Determine the (x, y) coordinate at the center of the cell enclosing the given text.  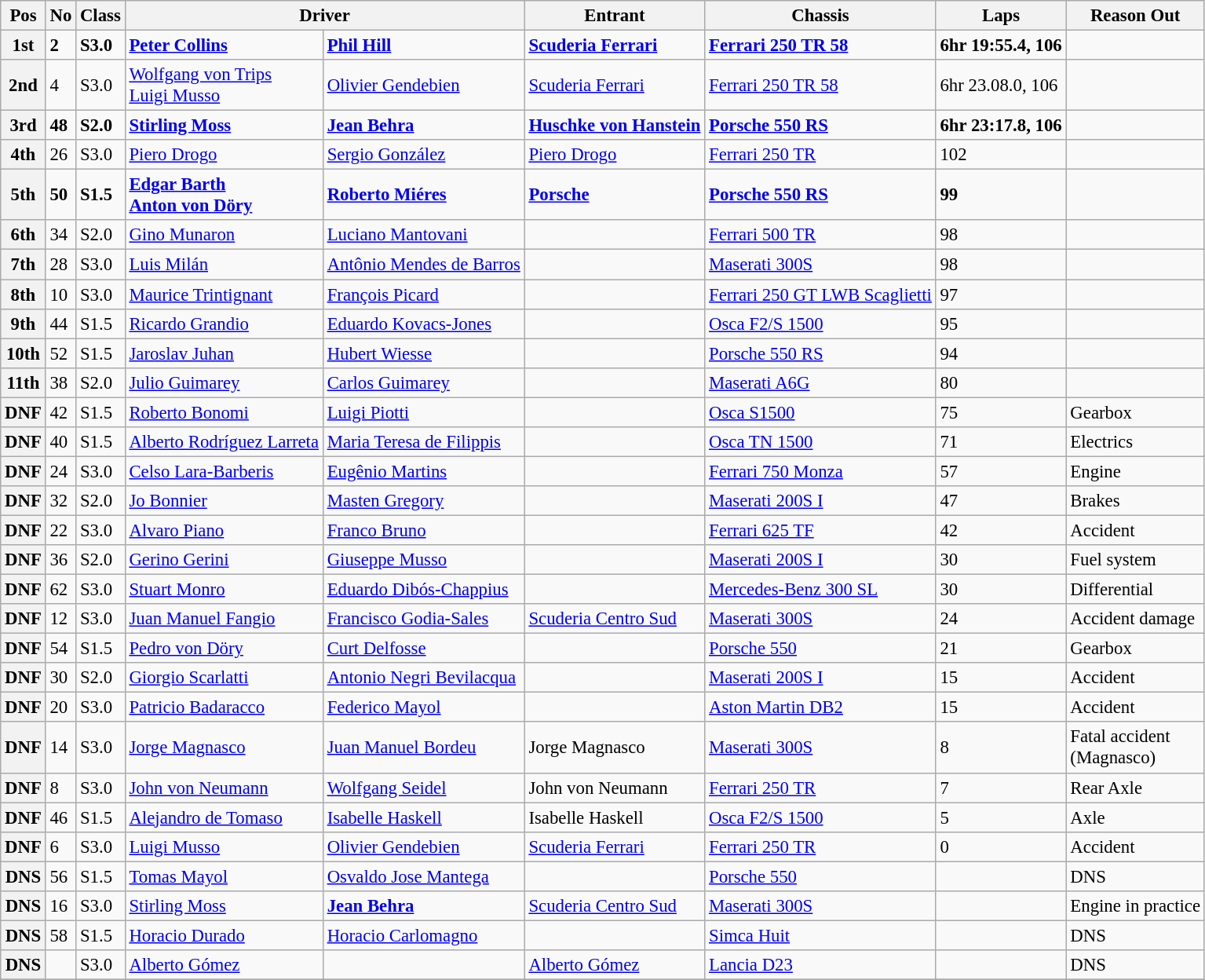
Simca Huit (820, 935)
Osca TN 1500 (820, 442)
Ferrari 250 GT LWB Scaglietti (820, 294)
Roberto Bonomi (224, 412)
Celso Lara-Barberis (224, 471)
5 (1001, 817)
Mercedes-Benz 300 SL (820, 590)
Patricio Badaracco (224, 708)
94 (1001, 353)
Maurice Trintignant (224, 294)
Sergio González (424, 155)
38 (60, 382)
Entrant (615, 16)
Eugênio Martins (424, 471)
Franco Bruno (424, 530)
Accident damage (1135, 619)
Pos (24, 16)
Curt Delfosse (424, 649)
Huschke von Hanstein (615, 126)
Eduardo Dibós-Chappius (424, 590)
10 (60, 294)
71 (1001, 442)
52 (60, 353)
Francisco Godia-Sales (424, 619)
48 (60, 126)
34 (60, 235)
8th (24, 294)
Maria Teresa de Filippis (424, 442)
6th (24, 235)
Horacio Carlomagno (424, 935)
20 (60, 708)
12 (60, 619)
Luigi Musso (224, 847)
Luis Milán (224, 265)
Antonio Negri Bevilacqua (424, 678)
Ferrari 500 TR (820, 235)
99 (1001, 195)
16 (60, 906)
Engine in practice (1135, 906)
Osvaldo Jose Mantega (424, 876)
Brakes (1135, 501)
57 (1001, 471)
Wolfgang Seidel (424, 788)
75 (1001, 412)
6hr 19:55.4, 106 (1001, 46)
No (60, 16)
Aston Martin DB2 (820, 708)
Juan Manuel Bordeu (424, 748)
4th (24, 155)
Jo Bonnier (224, 501)
Electrics (1135, 442)
Horacio Durado (224, 935)
Gerino Gerini (224, 560)
14 (60, 748)
1st (24, 46)
Julio Guimarey (224, 382)
Tomas Mayol (224, 876)
Pedro von Döry (224, 649)
6hr 23.08.0, 106 (1001, 85)
Ferrari 625 TF (820, 530)
Reason Out (1135, 16)
6 (60, 847)
50 (60, 195)
58 (60, 935)
40 (60, 442)
95 (1001, 324)
Giorgio Scarlatti (224, 678)
22 (60, 530)
28 (60, 265)
Osca S1500 (820, 412)
9th (24, 324)
102 (1001, 155)
21 (1001, 649)
Giuseppe Musso (424, 560)
62 (60, 590)
Laps (1001, 16)
3rd (24, 126)
Carlos Guimarey (424, 382)
Class (100, 16)
7th (24, 265)
2nd (24, 85)
26 (60, 155)
Stuart Monro (224, 590)
Federico Mayol (424, 708)
Masten Gregory (424, 501)
Fuel system (1135, 560)
54 (60, 649)
46 (60, 817)
Fatal accident(Magnasco) (1135, 748)
Antônio Mendes de Barros (424, 265)
Ricardo Grandio (224, 324)
Gino Munaron (224, 235)
Alvaro Piano (224, 530)
Lancia D23 (820, 965)
Engine (1135, 471)
0 (1001, 847)
Alejandro de Tomaso (224, 817)
Eduardo Kovacs-Jones (424, 324)
Peter Collins (224, 46)
47 (1001, 501)
Rear Axle (1135, 788)
Porsche (615, 195)
11th (24, 382)
Luigi Piotti (424, 412)
Alberto Rodríguez Larreta (224, 442)
Driver (325, 16)
Hubert Wiesse (424, 353)
56 (60, 876)
Jaroslav Juhan (224, 353)
Juan Manuel Fangio (224, 619)
80 (1001, 382)
Wolfgang von Trips Luigi Musso (224, 85)
7 (1001, 788)
Maserati A6G (820, 382)
32 (60, 501)
97 (1001, 294)
36 (60, 560)
10th (24, 353)
François Picard (424, 294)
Ferrari 750 Monza (820, 471)
6hr 23:17.8, 106 (1001, 126)
Edgar Barth Anton von Döry (224, 195)
Differential (1135, 590)
2 (60, 46)
Phil Hill (424, 46)
Axle (1135, 817)
5th (24, 195)
Chassis (820, 16)
4 (60, 85)
Luciano Mantovani (424, 235)
Roberto Miéres (424, 195)
44 (60, 324)
